Detect which cell encompasses the target text, then output its [x, y] center coordinate. 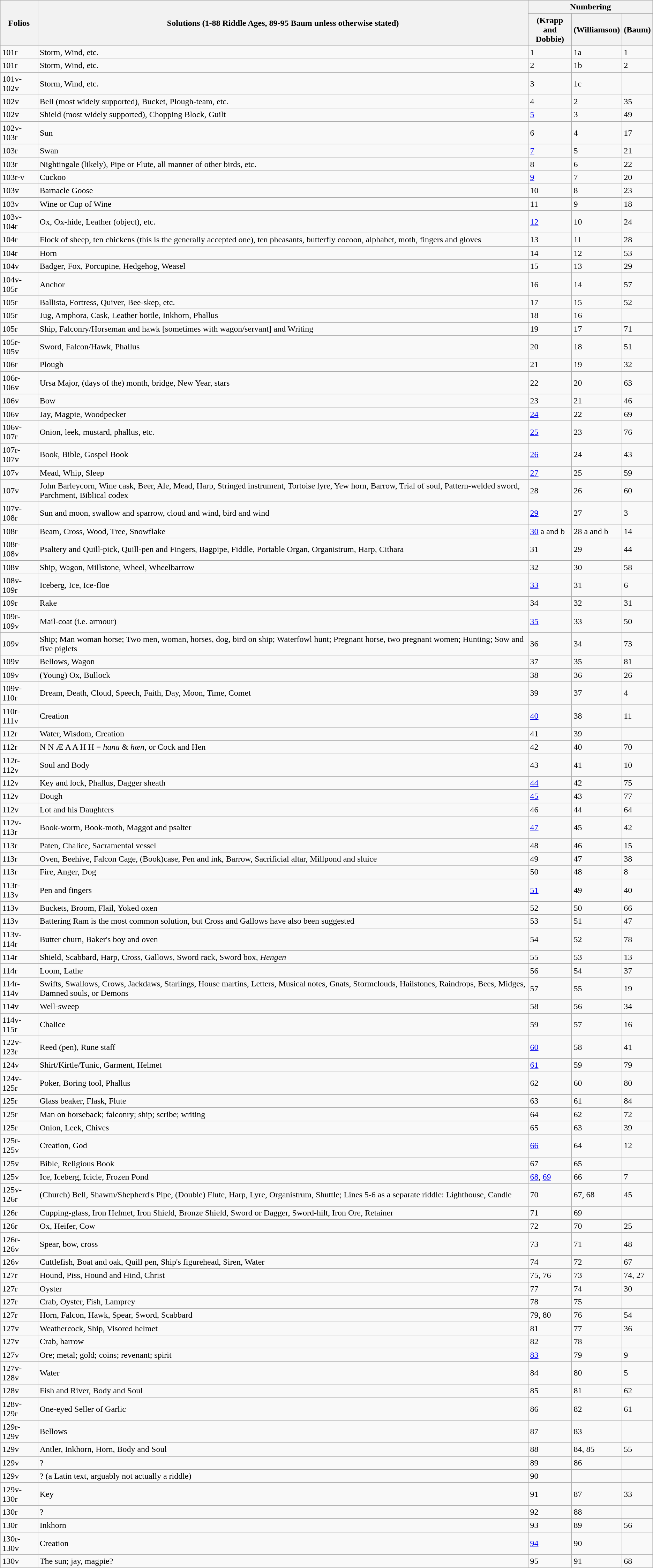
129r-129v [19, 1432]
Hound, Piss, Hound and Hind, Christ [283, 1275]
Oven, Beehive, Falcon Cage, (Book)case, Pen and ink, Barrow, Sacrificial altar, Millpond and sluice [283, 859]
108v [19, 567]
Crab, Oyster, Fish, Lamprey [283, 1302]
Cuckoo [283, 177]
Poker, Boring tool, Phallus [283, 1083]
Book-worm, Book-moth, Maggot and psalter [283, 828]
One-eyed Seller of Garlic [283, 1409]
113v-114r [19, 939]
Barnacle Goose [283, 190]
(Baum) [637, 30]
106r [19, 365]
107r-107v [19, 455]
28 a and b [597, 531]
84, 85 [597, 1449]
124v-125r [19, 1083]
1a [597, 52]
126r-126v [19, 1244]
126v [19, 1262]
Shield, Scabbard, Harp, Cross, Gallows, Sword rack, Sword box, Hengen [283, 957]
Swan [283, 151]
Ship, Falconry/Horseman and hawk [sometimes with wagon/servant] and Writing [283, 329]
1b [597, 66]
94 [550, 1543]
79, 80 [550, 1315]
129v-130r [19, 1494]
Key and lock, Phallus, Dagger sheath [283, 783]
102v-103r [19, 132]
68 [637, 1561]
104v [19, 266]
Mail-coat (i.e. armour) [283, 621]
93 [550, 1525]
Bellows [283, 1432]
Horn [283, 253]
124v [19, 1065]
Folios [19, 23]
Oyster [283, 1288]
Ballista, Fortress, Quiver, Bee-skep, etc. [283, 302]
Flock of sheep, ten chickens (this is the generally accepted one), ten pheasants, butterfly cocoon, alphabet, moth, fingers and gloves [283, 240]
Paten, Chalice, Sacramental vessel [283, 846]
109r-109v [19, 621]
103v-104r [19, 222]
The sun; jay, magpie? [283, 1561]
Shield (most widely supported), Chopping Block, Guilt [283, 115]
Bible, Religious Book [283, 1164]
Shirt/Kirtle/Tunic, Garment, Helmet [283, 1065]
125r-125v [19, 1146]
Lot and his Daughters [283, 810]
Onion, leek, mustard, phallus, etc. [283, 432]
Water [283, 1373]
Creation, God [283, 1146]
Cuttlefish, Boat and oak, Quill pen, Ship's figurehead, Siren, Water [283, 1262]
Fire, Anger, Dog [283, 872]
109v-110r [19, 693]
? (a Latin text, arguably not actually a riddle) [283, 1476]
Beam, Cross, Wood, Tree, Snowflake [283, 531]
106v-107r [19, 432]
Book, Bible, Gospel Book [283, 455]
Iceberg, Ice, Ice-floe [283, 585]
Jay, Magpie, Woodpecker [283, 414]
127v-128v [19, 1373]
114v [19, 1006]
107v-108r [19, 513]
109r [19, 603]
Antler, Inkhorn, Horn, Body and Soul [283, 1449]
Reed (pen), Rune staff [283, 1047]
Spear, bow, cross [283, 1244]
Dough [283, 796]
Anchor [283, 285]
Bellows, Wagon [283, 662]
Ship, Wagon, Millstone, Wheel, Wheelbarrow [283, 567]
75, 76 [550, 1275]
114r-114v [19, 988]
Onion, Leek, Chives [283, 1128]
Ship; Man woman horse; Two men, woman, horses, dog, bird on ship; Waterfowl hunt; Pregnant horse, two pregnant women; Hunting; Sow and five piglets [283, 644]
Plough [283, 365]
110r-111v [19, 715]
114v-115r [19, 1024]
74, 27 [637, 1275]
Psaltery and Quill-pick, Quill-pen and Fingers, Bagpipe, Fiddle, Portable Organ, Organistrum, Harp, Cithara [283, 550]
Ursa Major, (days of the) month, bridge, New Year, stars [283, 383]
Battering Ram is the most common solution, but Cross and Gallows have also been suggested [283, 921]
Ice, Iceberg, Icicle, Frozen Pond [283, 1177]
Buckets, Broom, Flail, Yoked oxen [283, 908]
Sun and moon, swallow and sparrow, cloud and wind, bird and wind [283, 513]
Pen and fingers [283, 890]
Sun [283, 132]
Well-sweep [283, 1006]
Sword, Falcon/Hawk, Phallus [283, 347]
Solutions (1-88 Riddle Ages, 89-95 Baum unless otherwise stated) [283, 23]
Butter churn, Baker's boy and oven [283, 939]
Loom, Lathe [283, 970]
128v [19, 1391]
113r-113v [19, 890]
108r [19, 531]
Fish and River, Body and Soul [283, 1391]
Chalice [283, 1024]
108r-108v [19, 550]
30 a and b [550, 531]
101v-102v [19, 84]
68, 69 [550, 1177]
Jug, Amphora, Cask, Leather bottle, Inkhorn, Phallus [283, 316]
105r-105v [19, 347]
Horn, Falcon, Hawk, Spear, Sword, Scabbard [283, 1315]
106r-106v [19, 383]
Water, Wisdom, Creation [283, 734]
(Krapp andDobbie) [550, 30]
Ox, Heifer, Cow [283, 1226]
(Young) Ox, Bullock [283, 675]
Soul and Body [283, 765]
Nightingale (likely), Pipe or Flute, all manner of other birds, etc. [283, 164]
N N Æ A A H H = hana & hæn, or Cock and Hen [283, 747]
103r-v [19, 177]
Rake [283, 603]
Man on horseback; falconry; ship; scribe; writing [283, 1114]
1c [597, 84]
Wine or Cup of Wine [283, 204]
Weathercock, Ship, Visored helmet [283, 1328]
122v-123r [19, 1047]
112v-113r [19, 828]
Ox, Ox-hide, Leather (object), etc. [283, 222]
95 [550, 1561]
Dream, Death, Cloud, Speech, Faith, Day, Moon, Time, Comet [283, 693]
85 [550, 1391]
(Williamson) [597, 30]
Bell (most widely supported), Bucket, Plough-team, etc. [283, 101]
Inkhorn [283, 1525]
Crab, harrow [283, 1342]
130v [19, 1561]
104v-105r [19, 285]
Cupping-glass, Iron Helmet, Iron Shield, Bronze Shield, Sword or Dagger, Sword-hilt, Iron Ore, Retainer [283, 1213]
67, 68 [597, 1195]
Ore; metal; gold; coins; revenant; spirit [283, 1355]
Key [283, 1494]
130r-130v [19, 1543]
Numbering [590, 7]
Mead, Whip, Sleep [283, 472]
128v-129r [19, 1409]
125v-126r [19, 1195]
Glass beaker, Flask, Flute [283, 1101]
(Church) Bell, Shawm/Shepherd's Pipe, (Double) Flute, Harp, Lyre, Organistrum, Shuttle; Lines 5-6 as a separate riddle: Lighthouse, Candle [283, 1195]
92 [550, 1512]
112r-112v [19, 765]
Bow [283, 401]
Badger, Fox, Porcupine, Hedgehog, Weasel [283, 266]
108v-109r [19, 585]
